Capture the cell that displays the provided text and extract its [x, y] central coordinate. 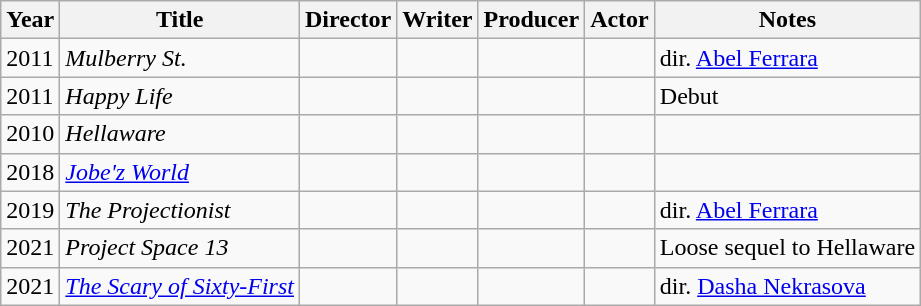
Producer [532, 20]
Hellaware [180, 134]
Title [180, 20]
The Projectionist [180, 210]
2019 [30, 210]
Director [348, 20]
Jobe'z World [180, 172]
Year [30, 20]
Happy Life [180, 96]
2018 [30, 172]
2010 [30, 134]
Actor [620, 20]
The Scary of Sixty-First [180, 286]
Mulberry St. [180, 58]
Notes [787, 20]
Debut [787, 96]
Writer [438, 20]
Project Space 13 [180, 248]
dir. Dasha Nekrasova [787, 286]
Loose sequel to Hellaware [787, 248]
